Output the [X, Y] coordinate of the center of the cell containing the given text.  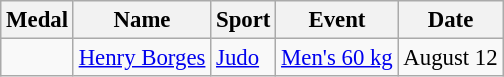
Sport [244, 20]
August 12 [450, 58]
Henry Borges [142, 58]
Medal [38, 20]
Men's 60 kg [337, 58]
Judo [244, 58]
Date [450, 20]
Name [142, 20]
Event [337, 20]
